Extract the (x, y) coordinate from the center of the cell holding the provided text.  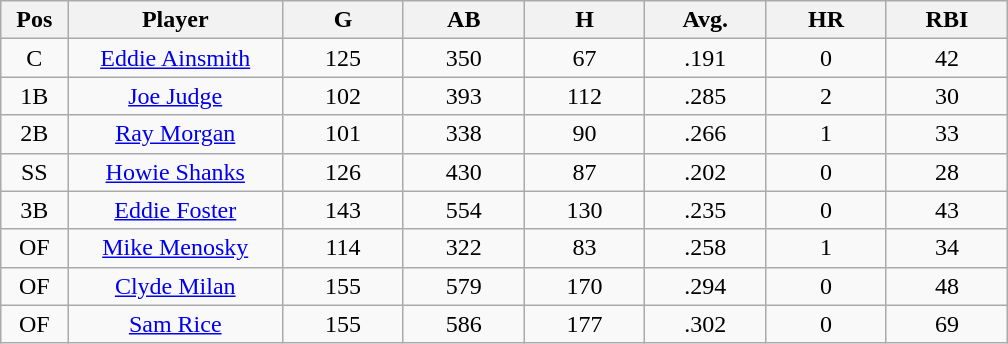
Pos (34, 20)
.294 (706, 286)
3B (34, 210)
AB (464, 20)
114 (344, 248)
430 (464, 172)
338 (464, 134)
101 (344, 134)
2 (826, 96)
126 (344, 172)
SS (34, 172)
43 (946, 210)
Sam Rice (176, 324)
.258 (706, 248)
393 (464, 96)
.202 (706, 172)
322 (464, 248)
554 (464, 210)
586 (464, 324)
350 (464, 58)
579 (464, 286)
2B (34, 134)
Howie Shanks (176, 172)
30 (946, 96)
125 (344, 58)
130 (584, 210)
H (584, 20)
.302 (706, 324)
48 (946, 286)
Clyde Milan (176, 286)
112 (584, 96)
.266 (706, 134)
Player (176, 20)
RBI (946, 20)
.285 (706, 96)
87 (584, 172)
170 (584, 286)
HR (826, 20)
Eddie Foster (176, 210)
34 (946, 248)
C (34, 58)
Avg. (706, 20)
102 (344, 96)
1B (34, 96)
83 (584, 248)
69 (946, 324)
Eddie Ainsmith (176, 58)
28 (946, 172)
.191 (706, 58)
Ray Morgan (176, 134)
143 (344, 210)
Joe Judge (176, 96)
67 (584, 58)
42 (946, 58)
90 (584, 134)
33 (946, 134)
.235 (706, 210)
177 (584, 324)
G (344, 20)
Mike Menosky (176, 248)
